Search for the cell housing the specified text and yield its (x, y) center coordinate. 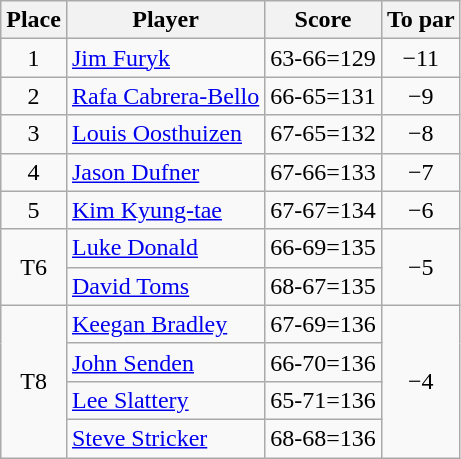
1 (34, 58)
66-70=136 (324, 362)
Steve Stricker (165, 438)
T8 (34, 381)
65-71=136 (324, 400)
66-65=131 (324, 96)
67-65=132 (324, 134)
Player (165, 20)
Rafa Cabrera-Bello (165, 96)
Louis Oosthuizen (165, 134)
−5 (420, 267)
John Senden (165, 362)
Keegan Bradley (165, 324)
68-67=135 (324, 286)
−7 (420, 172)
David Toms (165, 286)
Lee Slattery (165, 400)
67-69=136 (324, 324)
4 (34, 172)
67-67=134 (324, 210)
Luke Donald (165, 248)
T6 (34, 267)
68-68=136 (324, 438)
66-69=135 (324, 248)
Place (34, 20)
Score (324, 20)
−6 (420, 210)
Kim Kyung-tae (165, 210)
63-66=129 (324, 58)
To par (420, 20)
Jim Furyk (165, 58)
−4 (420, 381)
5 (34, 210)
−9 (420, 96)
−11 (420, 58)
Jason Dufner (165, 172)
−8 (420, 134)
3 (34, 134)
67-66=133 (324, 172)
2 (34, 96)
